Scan for the cell matching the given text and deliver its [X, Y] coordinate at center. 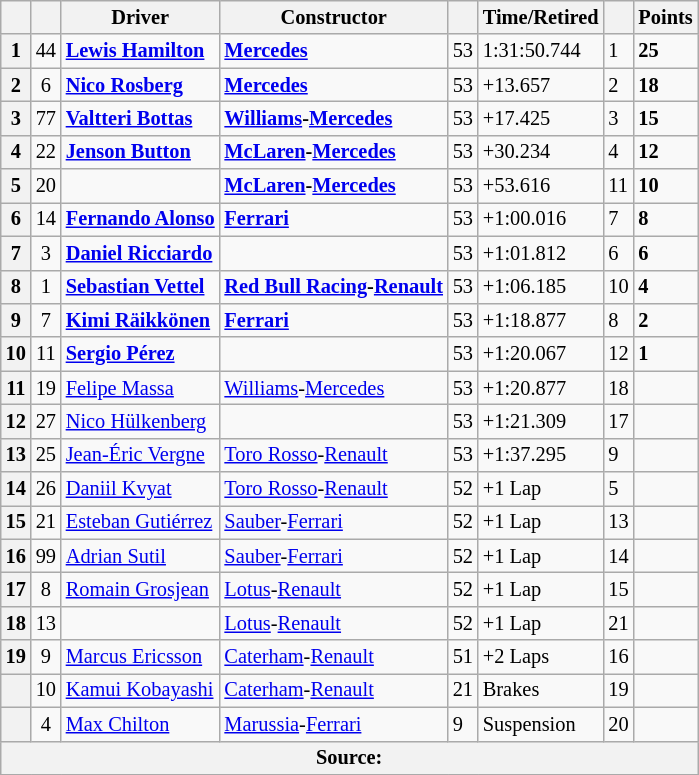
Romain Grosjean [140, 589]
Suspension [541, 724]
Nico Rosberg [140, 85]
+1:20.877 [541, 388]
Valtteri Bottas [140, 118]
Time/Retired [541, 17]
+2 Laps [541, 657]
Lewis Hamilton [140, 51]
Felipe Massa [140, 388]
+1:18.877 [541, 320]
Jenson Button [140, 152]
+1:37.295 [541, 455]
51 [463, 657]
+17.425 [541, 118]
44 [46, 51]
Sergio Pérez [140, 354]
Constructor [334, 17]
77 [46, 118]
99 [46, 556]
+1:00.016 [541, 219]
+1:06.185 [541, 287]
+1:01.812 [541, 253]
Source: [350, 758]
1:31:50.744 [541, 51]
Marussia-Ferrari [334, 724]
Max Chilton [140, 724]
Sebastian Vettel [140, 287]
+53.616 [541, 186]
Daniel Ricciardo [140, 253]
Brakes [541, 690]
26 [46, 489]
Red Bull Racing-Renault [334, 287]
Points [666, 17]
27 [46, 421]
Adrian Sutil [140, 556]
Fernando Alonso [140, 219]
Esteban Gutiérrez [140, 522]
Kimi Räikkönen [140, 320]
+13.657 [541, 85]
Daniil Kvyat [140, 489]
Jean-Éric Vergne [140, 455]
+1:21.309 [541, 421]
22 [46, 152]
+30.234 [541, 152]
Kamui Kobayashi [140, 690]
Driver [140, 17]
+1:20.067 [541, 354]
Nico Hülkenberg [140, 421]
Marcus Ericsson [140, 657]
